Capture the cell that displays the provided text and extract its (X, Y) central coordinate. 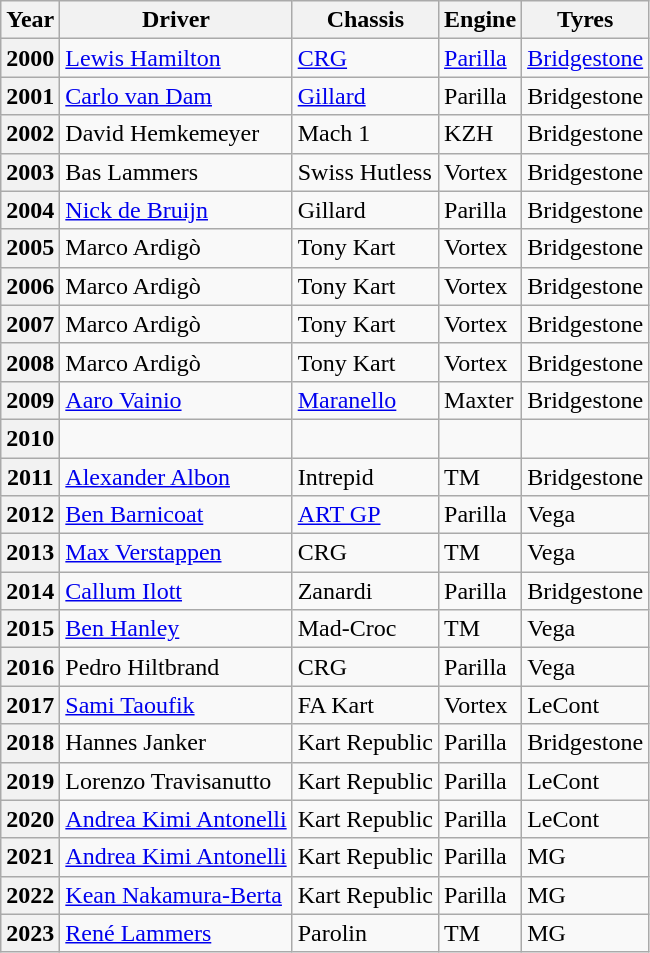
KZH (480, 134)
2009 (30, 400)
2012 (30, 515)
2014 (30, 591)
Lorenzo Travisanutto (176, 781)
Callum Ilott (176, 591)
2017 (30, 705)
2005 (30, 248)
Parolin (365, 933)
Pedro Hiltbrand (176, 667)
2007 (30, 324)
2002 (30, 134)
Nick de Bruijn (176, 210)
Maranello (365, 400)
Chassis (365, 20)
2023 (30, 933)
Carlo van Dam (176, 96)
2008 (30, 362)
Ben Barnicoat (176, 515)
Ben Hanley (176, 629)
2004 (30, 210)
Driver (176, 20)
Engine (480, 20)
Aaro Vainio (176, 400)
Year (30, 20)
Max Verstappen (176, 553)
David Hemkemeyer (176, 134)
2001 (30, 96)
Lewis Hamilton (176, 58)
ART GP (365, 515)
Hannes Janker (176, 743)
2000 (30, 58)
2022 (30, 895)
2019 (30, 781)
Zanardi (365, 591)
Bas Lammers (176, 172)
2006 (30, 286)
Tyres (586, 20)
Mad-Croc (365, 629)
Alexander Albon (176, 477)
Maxter (480, 400)
2016 (30, 667)
Sami Taoufik (176, 705)
Swiss Hutless (365, 172)
2003 (30, 172)
2018 (30, 743)
2015 (30, 629)
2010 (30, 438)
2013 (30, 553)
FA Kart (365, 705)
Mach 1 (365, 134)
2011 (30, 477)
Kean Nakamura-Berta (176, 895)
Intrepid (365, 477)
2021 (30, 857)
2020 (30, 819)
René Lammers (176, 933)
